From the cell containing the given text, extract its center point as (x, y) coordinate. 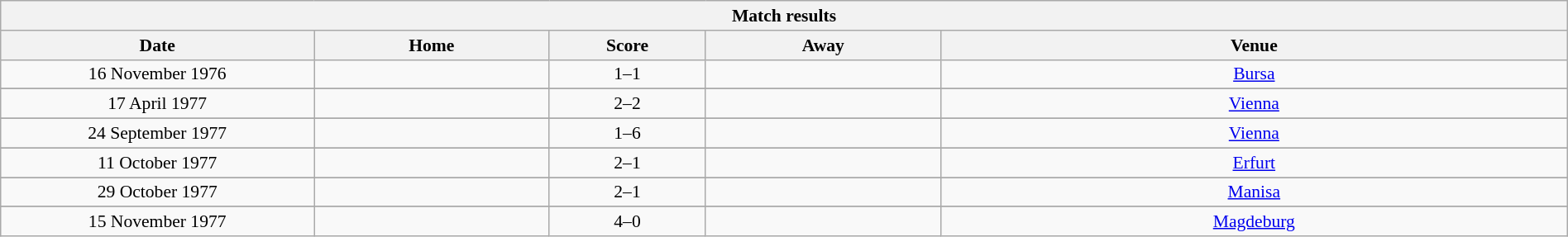
16 November 1976 (157, 74)
Magdeburg (1254, 222)
Away (823, 45)
17 April 1977 (157, 104)
2–2 (627, 104)
11 October 1977 (157, 163)
Home (432, 45)
Bursa (1254, 74)
15 November 1977 (157, 222)
1–6 (627, 134)
4–0 (627, 222)
Erfurt (1254, 163)
Manisa (1254, 192)
Date (157, 45)
29 October 1977 (157, 192)
Venue (1254, 45)
1–1 (627, 74)
Match results (784, 16)
24 September 1977 (157, 134)
Score (627, 45)
